Search for the cell housing the specified text and yield its [x, y] center coordinate. 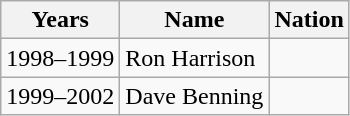
1998–1999 [60, 58]
Ron Harrison [194, 58]
Years [60, 20]
1999–2002 [60, 96]
Dave Benning [194, 96]
Nation [309, 20]
Name [194, 20]
